Determine the (x, y) coordinate at the center of the cell enclosing the given text.  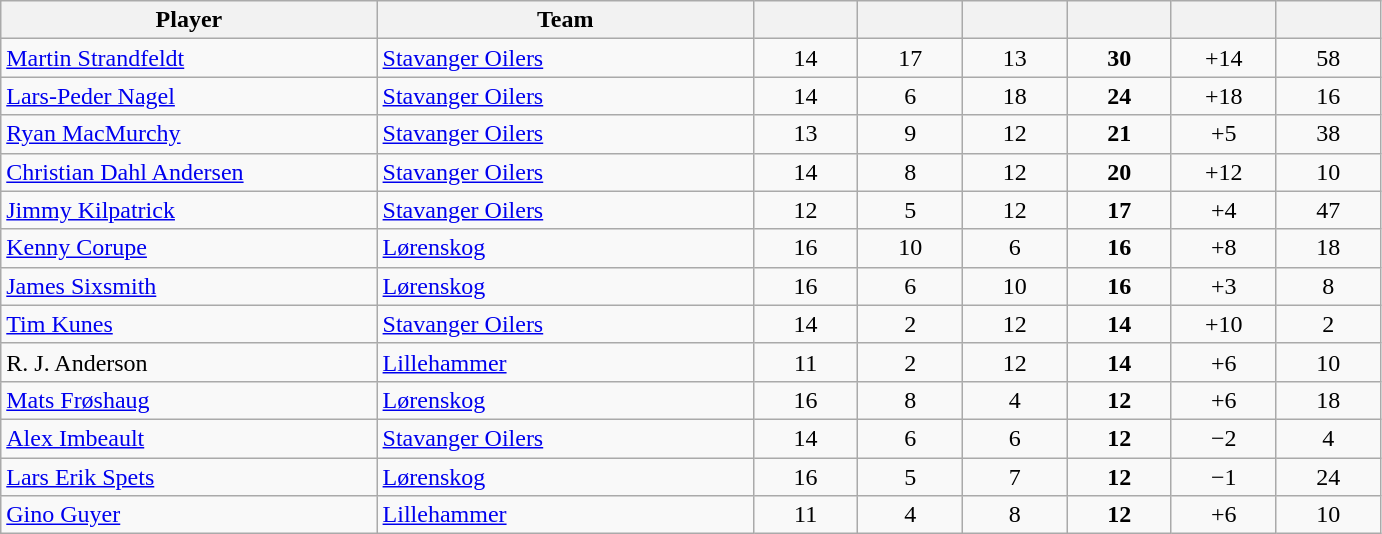
47 (1328, 210)
+12 (1224, 172)
Martin Strandfeldt (189, 58)
Christian Dahl Andersen (189, 172)
+4 (1224, 210)
+14 (1224, 58)
−2 (1224, 438)
+3 (1224, 286)
Tim Kunes (189, 324)
20 (1120, 172)
R. J. Anderson (189, 362)
+18 (1224, 96)
Player (189, 20)
James Sixsmith (189, 286)
7 (1014, 477)
Lars-Peder Nagel (189, 96)
−1 (1224, 477)
58 (1328, 58)
Alex Imbeault (189, 438)
Ryan MacMurchy (189, 134)
+5 (1224, 134)
Jimmy Kilpatrick (189, 210)
Gino Guyer (189, 515)
21 (1120, 134)
38 (1328, 134)
9 (910, 134)
30 (1120, 58)
+8 (1224, 248)
Lars Erik Spets (189, 477)
Mats Frøshaug (189, 400)
Kenny Corupe (189, 248)
+10 (1224, 324)
Team (565, 20)
